Return [X, Y] of the center of cell containing provided text 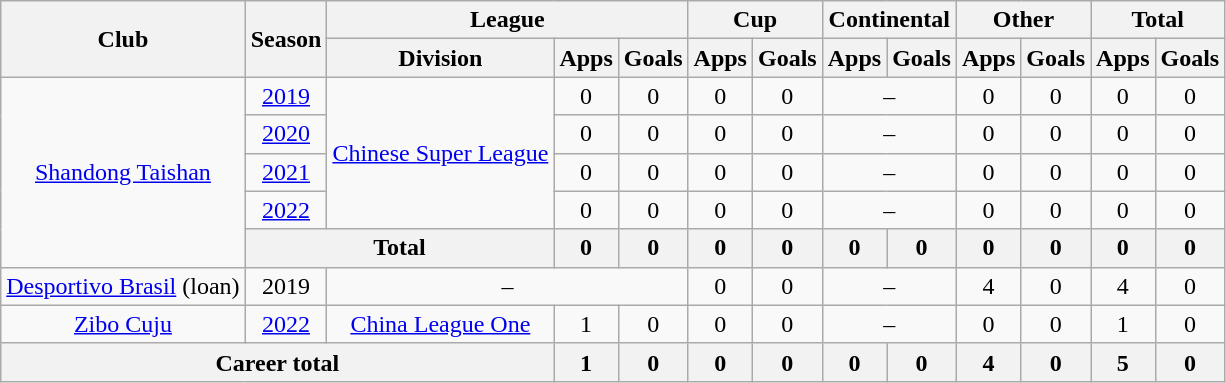
Desportivo Brasil (loan) [123, 286]
Shandong Taishan [123, 172]
Other [1023, 20]
League [508, 20]
Division [440, 58]
2020 [286, 134]
Cup [755, 20]
2021 [286, 172]
Season [286, 39]
Continental [889, 20]
China League One [440, 324]
Chinese Super League [440, 153]
Zibo Cuju [123, 324]
Club [123, 39]
Career total [278, 362]
5 [1123, 362]
